Detect which cell encompasses the target text, then output its (X, Y) center coordinate. 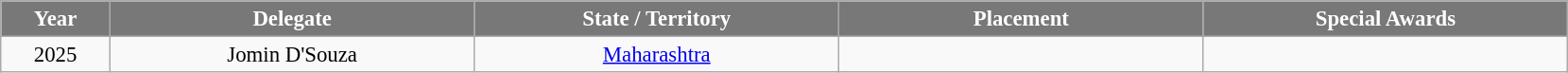
Jomin D'Souza (292, 55)
Year (56, 19)
2025 (56, 55)
Special Awards (1386, 19)
Maharashtra (657, 55)
State / Territory (657, 19)
Placement (1022, 19)
Delegate (292, 19)
